For the text-containing cell, return its midpoint in [x, y] coordinate format. 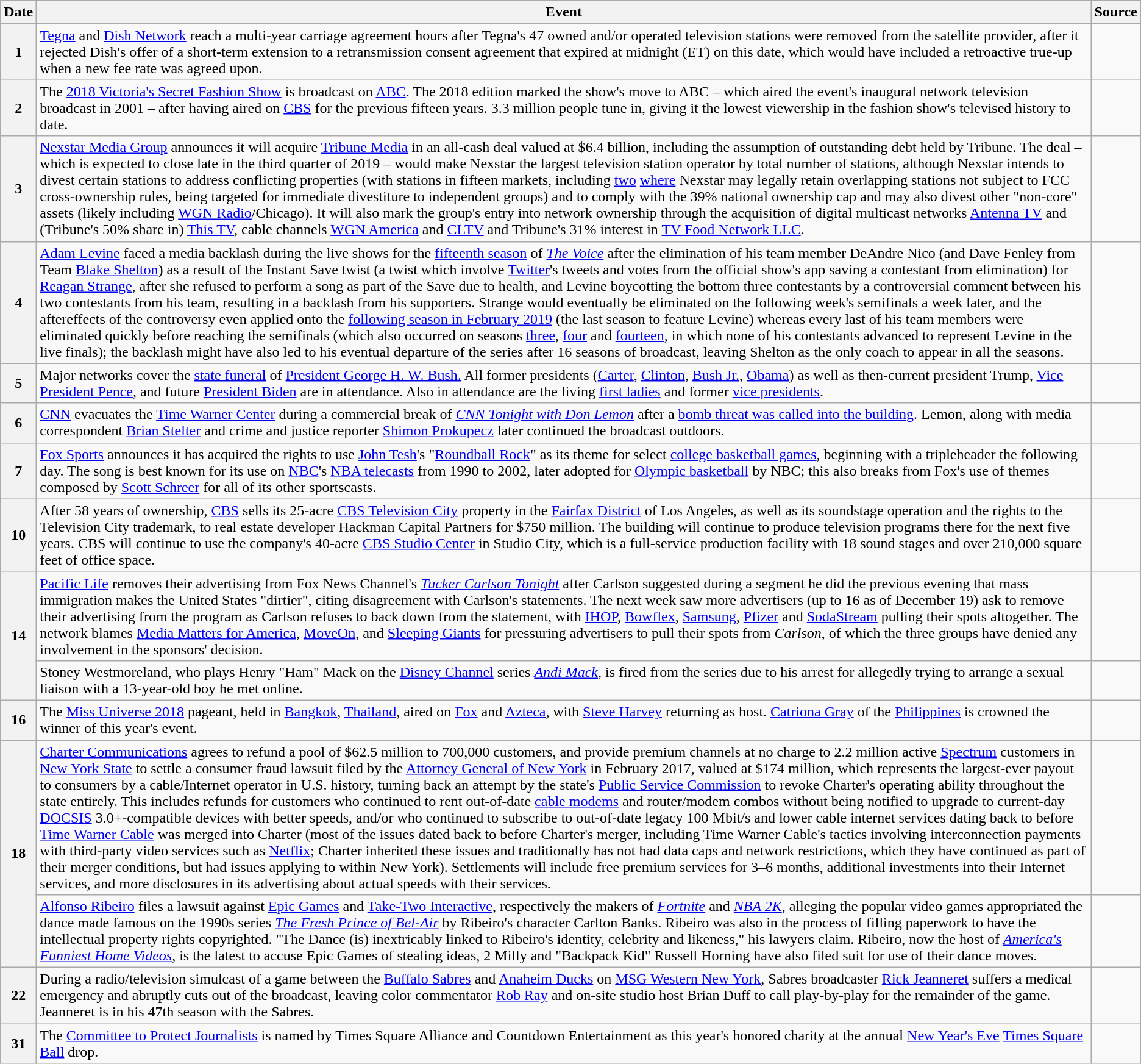
4 [18, 302]
16 [18, 719]
Source [1115, 12]
6 [18, 423]
1 [18, 52]
Event [564, 12]
7 [18, 471]
22 [18, 996]
10 [18, 535]
3 [18, 189]
2 [18, 108]
31 [18, 1044]
Date [18, 12]
5 [18, 383]
18 [18, 854]
14 [18, 635]
